Identify which cell holds the provided text, then report its (x, y) central coordinate. 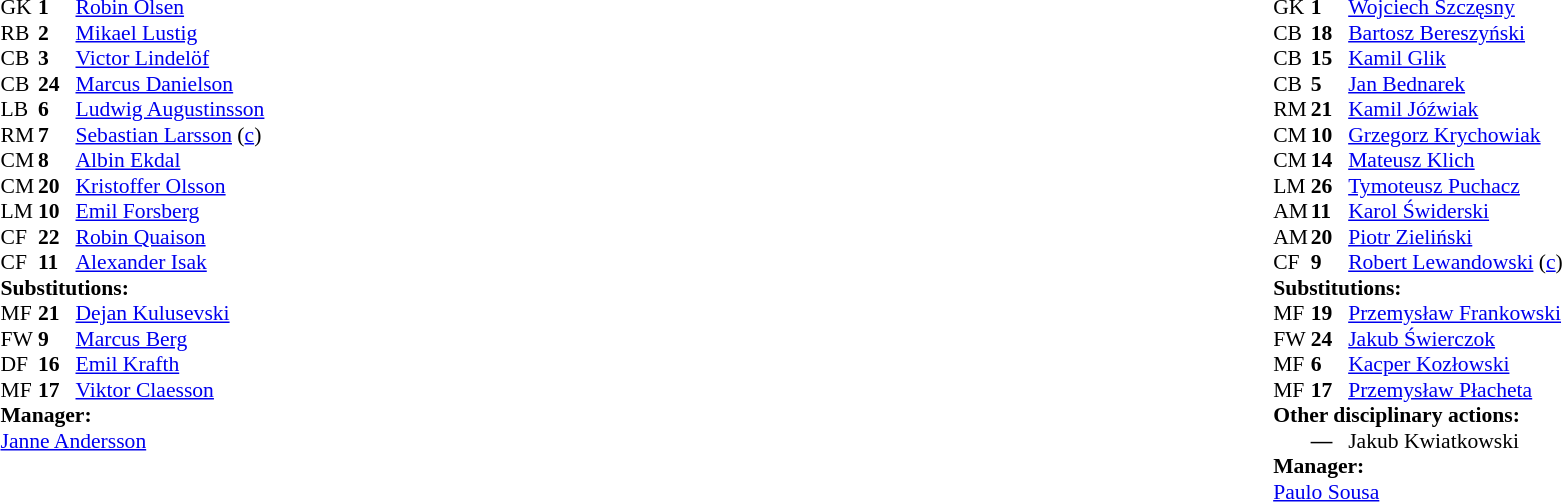
Emil Krafth (170, 365)
— (1330, 441)
Mikael Lustig (170, 33)
Viktor Claesson (170, 390)
LB (19, 109)
14 (1330, 161)
Sebastian Larsson (c) (170, 135)
Substitutions: (132, 288)
Emil Forsberg (170, 211)
2 (57, 33)
Victor Lindelöf (170, 59)
8 (57, 161)
16 (57, 365)
Robin Quaison (170, 237)
Kristoffer Olsson (170, 186)
Manager: (132, 415)
Marcus Berg (170, 339)
19 (1330, 313)
Marcus Danielson (170, 84)
22 (57, 237)
26 (1330, 186)
3 (57, 59)
Janne Andersson (132, 441)
Ludwig Augustinsson (170, 109)
Albin Ekdal (170, 161)
Alexander Isak (170, 263)
7 (57, 135)
15 (1330, 59)
Dejan Kulusevski (170, 313)
DF (19, 365)
5 (1330, 84)
18 (1330, 33)
RB (19, 33)
